Locate the cell with the specified text and output its (x, y) center coordinate. 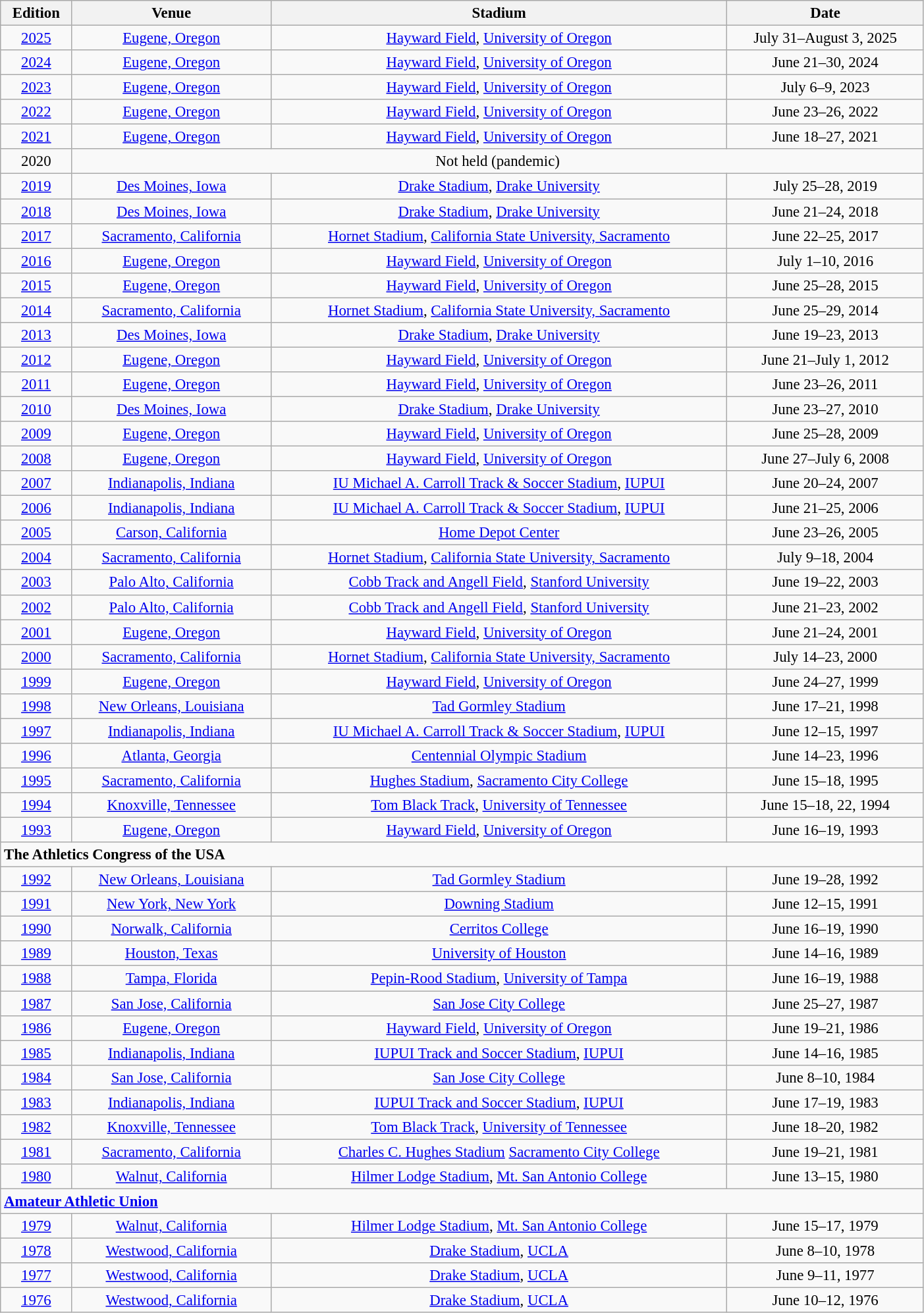
2013 (36, 335)
June 24–27, 1999 (825, 682)
June 13–15, 1980 (825, 1177)
June 15–18, 22, 1994 (825, 805)
July 6–9, 2023 (825, 88)
2023 (36, 88)
1995 (36, 780)
June 23–26, 2011 (825, 385)
Tampa, Florida (171, 978)
2008 (36, 459)
2007 (36, 483)
June 25–28, 2009 (825, 434)
Amateur Athletic Union (462, 1201)
June 27–July 6, 2008 (825, 459)
1984 (36, 1077)
1996 (36, 756)
Downing Stadium (499, 904)
2002 (36, 607)
June 23–27, 2010 (825, 409)
June 21–30, 2024 (825, 63)
June 19–21, 1986 (825, 1028)
1993 (36, 830)
June 23–26, 2022 (825, 112)
Not held (pandemic) (498, 161)
Date (825, 13)
2010 (36, 409)
June 25–27, 1987 (825, 1004)
2024 (36, 63)
July 9–18, 2004 (825, 558)
June 22–25, 2017 (825, 236)
Norwalk, California (171, 929)
1983 (36, 1102)
1978 (36, 1251)
Home Depot Center (499, 533)
June 17–19, 1983 (825, 1102)
Atlanta, Georgia (171, 756)
2018 (36, 211)
June 15–17, 1979 (825, 1226)
1988 (36, 978)
June 18–27, 2021 (825, 137)
1990 (36, 929)
June 15–18, 1995 (825, 780)
June 21–24, 2001 (825, 632)
2022 (36, 112)
1999 (36, 682)
1979 (36, 1226)
2000 (36, 656)
Venue (171, 13)
1980 (36, 1177)
June 21–July 1, 2012 (825, 360)
June 25–29, 2014 (825, 310)
Houston, Texas (171, 954)
2003 (36, 583)
1985 (36, 1053)
Carson, California (171, 533)
June 19–23, 2013 (825, 335)
July 25–28, 2019 (825, 186)
June 25–28, 2015 (825, 285)
June 10–12, 1976 (825, 1300)
1991 (36, 904)
Cerritos College (499, 929)
June 18–20, 1982 (825, 1127)
2005 (36, 533)
The Athletics Congress of the USA (462, 855)
June 16–19, 1993 (825, 830)
Hughes Stadium, Sacramento City College (499, 780)
Charles C. Hughes Stadium Sacramento City College (499, 1152)
2014 (36, 310)
2004 (36, 558)
2019 (36, 186)
June 8–10, 1978 (825, 1251)
1982 (36, 1127)
1998 (36, 707)
1977 (36, 1275)
1976 (36, 1300)
Centennial Olympic Stadium (499, 756)
June 16–19, 1990 (825, 929)
2011 (36, 385)
2025 (36, 38)
June 19–22, 2003 (825, 583)
June 12–15, 1991 (825, 904)
1987 (36, 1004)
June 8–10, 1984 (825, 1077)
1981 (36, 1152)
1997 (36, 731)
June 23–26, 2005 (825, 533)
June 21–23, 2002 (825, 607)
2012 (36, 360)
July 1–10, 2016 (825, 261)
June 19–21, 1981 (825, 1152)
2020 (36, 161)
June 21–24, 2018 (825, 211)
June 19–28, 1992 (825, 880)
2009 (36, 434)
July 14–23, 2000 (825, 656)
June 14–23, 1996 (825, 756)
University of Houston (499, 954)
Stadium (499, 13)
Pepin-Rood Stadium, University of Tampa (499, 978)
New York, New York (171, 904)
June 12–15, 1997 (825, 731)
June 16–19, 1988 (825, 978)
2006 (36, 508)
Edition (36, 13)
1989 (36, 954)
2021 (36, 137)
2016 (36, 261)
1992 (36, 880)
2001 (36, 632)
June 17–21, 1998 (825, 707)
June 21–25, 2006 (825, 508)
June 14–16, 1985 (825, 1053)
1994 (36, 805)
July 31–August 3, 2025 (825, 38)
2017 (36, 236)
June 20–24, 2007 (825, 483)
June 9–11, 1977 (825, 1275)
1986 (36, 1028)
June 14–16, 1989 (825, 954)
2015 (36, 285)
